Locate the cell with the specified text and output its [x, y] center coordinate. 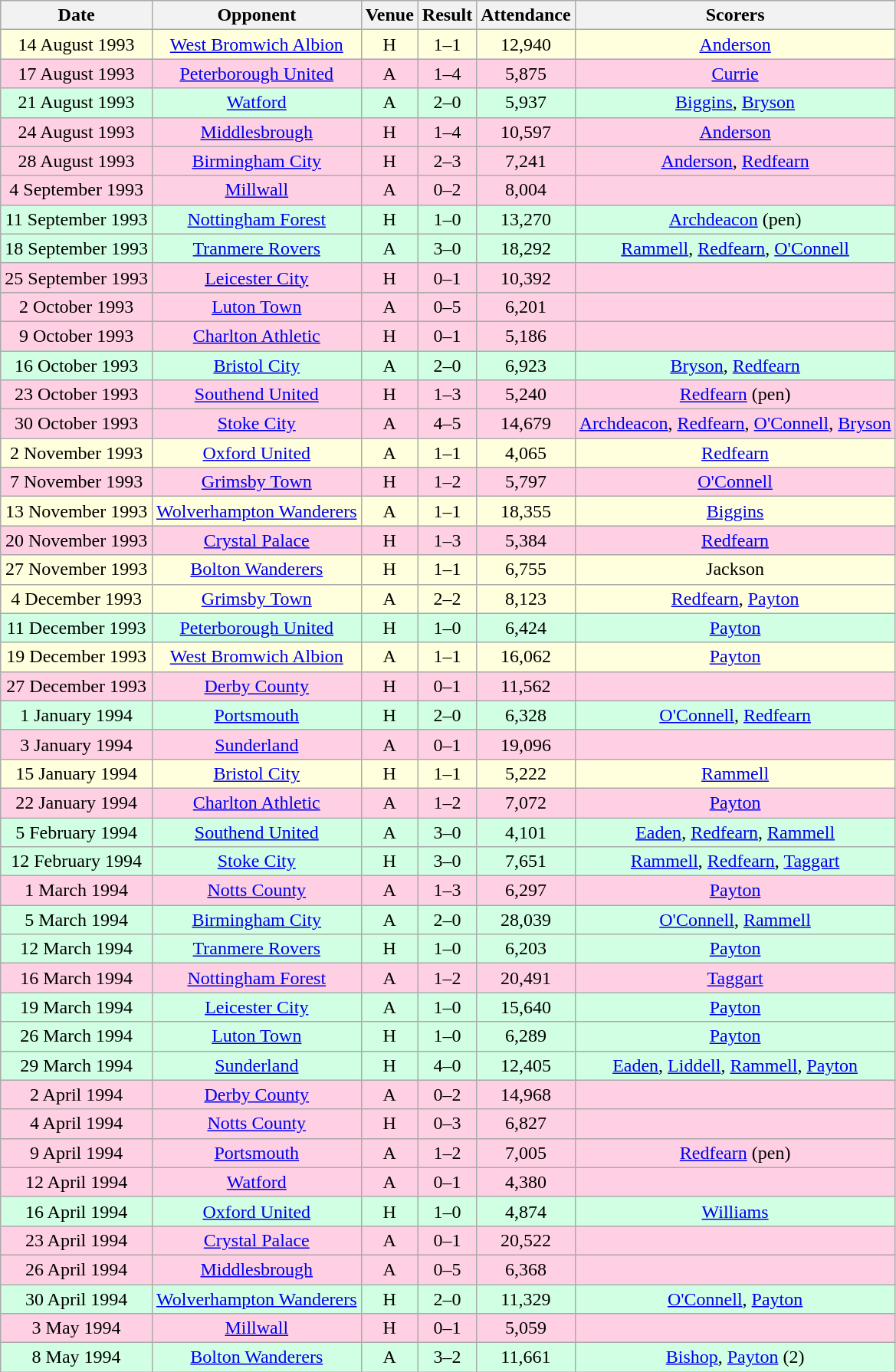
8 May 1994 [77, 1357]
O'Connell, Payton [735, 1299]
6,755 [526, 569]
13 November 1993 [77, 511]
2 October 1993 [77, 307]
25 September 1993 [77, 277]
23 April 1994 [77, 1240]
12,405 [526, 1065]
14,968 [526, 1095]
7,241 [526, 161]
6,923 [526, 366]
16 April 1994 [77, 1211]
Date [77, 15]
6,203 [526, 949]
Opponent [256, 15]
20,491 [526, 978]
30 April 1994 [77, 1299]
O'Connell, Rammell [735, 920]
18,292 [526, 248]
9 October 1993 [77, 336]
24 August 1993 [77, 132]
26 April 1994 [77, 1269]
Eaden, Redfearn, Rammell [735, 832]
8,004 [526, 190]
4,380 [526, 1182]
Archdeacon, Redfearn, O'Connell, Bryson [735, 424]
23 October 1993 [77, 395]
4 April 1994 [77, 1124]
12 February 1994 [77, 862]
5,797 [526, 482]
Williams [735, 1211]
Jackson [735, 569]
5,937 [526, 103]
17 August 1993 [77, 74]
3 January 1994 [77, 744]
18,355 [526, 511]
5 February 1994 [77, 832]
6,424 [526, 628]
4,101 [526, 832]
21 August 1993 [77, 103]
Rammell, Redfearn, Taggart [735, 862]
7,005 [526, 1153]
15,640 [526, 1007]
5,186 [526, 336]
Bryson, Redfearn [735, 366]
15 January 1994 [77, 773]
11,329 [526, 1299]
20,522 [526, 1240]
11,661 [526, 1357]
Taggart [735, 978]
3 May 1994 [77, 1328]
28 August 1993 [77, 161]
9 April 1994 [77, 1153]
1 March 1994 [77, 891]
Attendance [526, 15]
26 March 1994 [77, 1036]
2–2 [447, 599]
14 August 1993 [77, 44]
4,065 [526, 453]
Result [447, 15]
5,875 [526, 74]
4–0 [447, 1065]
2 November 1993 [77, 453]
10,392 [526, 277]
4 December 1993 [77, 599]
7 November 1993 [77, 482]
16 March 1994 [77, 978]
2 April 1994 [77, 1095]
Rammell [735, 773]
Biggins, Bryson [735, 103]
10,597 [526, 132]
16 October 1993 [77, 366]
Rammell, Redfearn, O'Connell [735, 248]
4–5 [447, 424]
18 September 1993 [77, 248]
12 March 1994 [77, 949]
19 March 1994 [77, 1007]
1 January 1994 [77, 715]
29 March 1994 [77, 1065]
4 September 1993 [77, 190]
Bishop, Payton (2) [735, 1357]
11 December 1993 [77, 628]
7,072 [526, 803]
5,240 [526, 395]
8,123 [526, 599]
6,201 [526, 307]
30 October 1993 [77, 424]
4,874 [526, 1211]
28,039 [526, 920]
Currie [735, 74]
3–2 [447, 1357]
Eaden, Liddell, Rammell, Payton [735, 1065]
14,679 [526, 424]
27 November 1993 [77, 569]
Anderson, Redfearn [735, 161]
Archdeacon (pen) [735, 219]
0–3 [447, 1124]
2–3 [447, 161]
13,270 [526, 219]
6,827 [526, 1124]
12 April 1994 [77, 1182]
Venue [389, 15]
5,222 [526, 773]
5,059 [526, 1328]
5 March 1994 [77, 920]
19,096 [526, 744]
16,062 [526, 657]
22 January 1994 [77, 803]
Biggins [735, 511]
19 December 1993 [77, 657]
O'Connell, Redfearn [735, 715]
5,384 [526, 540]
7,651 [526, 862]
6,289 [526, 1036]
Redfearn, Payton [735, 599]
O'Connell [735, 482]
20 November 1993 [77, 540]
11 September 1993 [77, 219]
Scorers [735, 15]
11,562 [526, 686]
12,940 [526, 44]
6,297 [526, 891]
6,368 [526, 1269]
27 December 1993 [77, 686]
6,328 [526, 715]
